Return [x, y] of the center of cell containing provided text 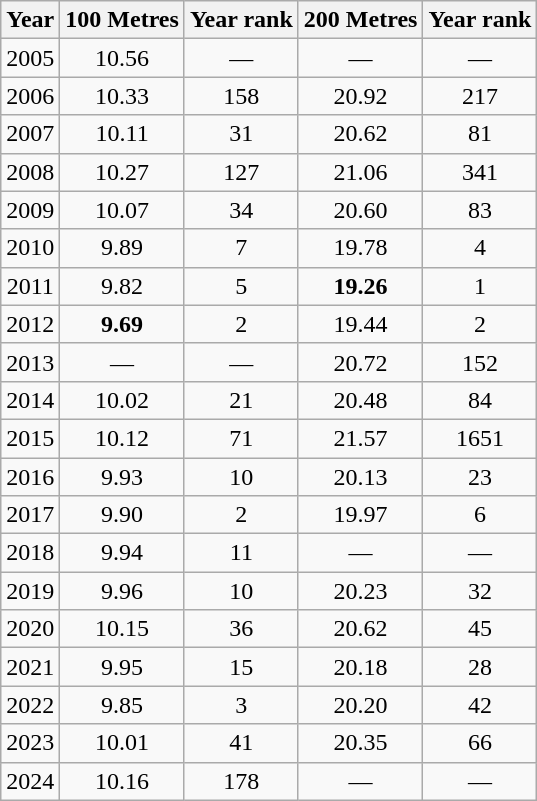
6 [480, 515]
10.12 [122, 438]
10.33 [122, 96]
2021 [30, 667]
2012 [30, 324]
2023 [30, 743]
10.11 [122, 134]
2014 [30, 400]
20.72 [360, 362]
2017 [30, 515]
10.27 [122, 172]
36 [241, 629]
31 [241, 134]
152 [480, 362]
2011 [30, 286]
2010 [30, 248]
19.78 [360, 248]
11 [241, 553]
2018 [30, 553]
10.02 [122, 400]
7 [241, 248]
2008 [30, 172]
2019 [30, 591]
9.69 [122, 324]
217 [480, 96]
42 [480, 705]
200 Metres [360, 20]
84 [480, 400]
158 [241, 96]
83 [480, 210]
2013 [30, 362]
9.89 [122, 248]
10.15 [122, 629]
20.92 [360, 96]
45 [480, 629]
19.44 [360, 324]
9.94 [122, 553]
20.18 [360, 667]
10.07 [122, 210]
20.20 [360, 705]
21.06 [360, 172]
19.97 [360, 515]
28 [480, 667]
21.57 [360, 438]
178 [241, 781]
20.48 [360, 400]
9.93 [122, 477]
2022 [30, 705]
41 [241, 743]
9.96 [122, 591]
1651 [480, 438]
34 [241, 210]
2020 [30, 629]
9.85 [122, 705]
10.01 [122, 743]
10.56 [122, 58]
2024 [30, 781]
32 [480, 591]
20.23 [360, 591]
3 [241, 705]
20.35 [360, 743]
10.16 [122, 781]
Year [30, 20]
9.95 [122, 667]
23 [480, 477]
100 Metres [122, 20]
1 [480, 286]
5 [241, 286]
2015 [30, 438]
4 [480, 248]
20.13 [360, 477]
2005 [30, 58]
9.90 [122, 515]
2016 [30, 477]
21 [241, 400]
2009 [30, 210]
15 [241, 667]
19.26 [360, 286]
20.60 [360, 210]
66 [480, 743]
71 [241, 438]
9.82 [122, 286]
127 [241, 172]
2006 [30, 96]
2007 [30, 134]
341 [480, 172]
81 [480, 134]
